Search for the cell housing the specified text and yield its (X, Y) center coordinate. 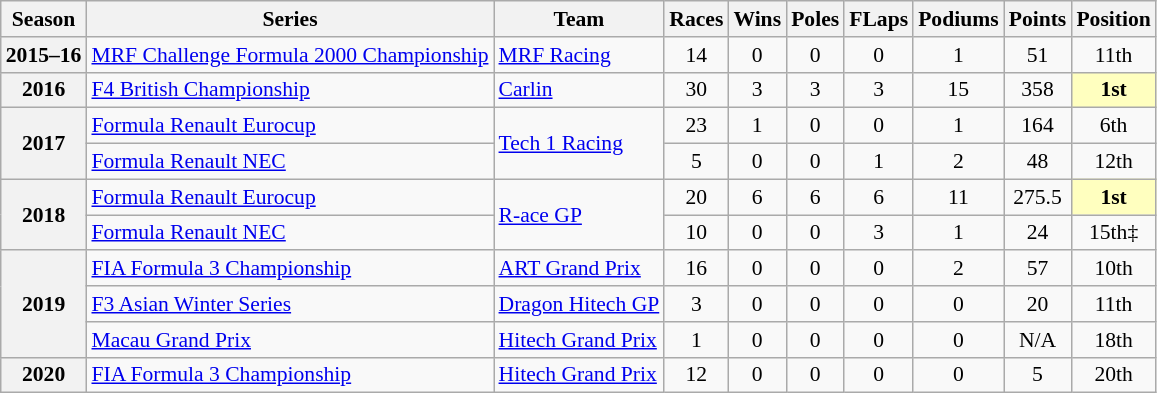
24 (1038, 233)
MRF Racing (580, 55)
R-ace GP (580, 214)
FLaps (878, 19)
Wins (757, 19)
Season (44, 19)
2019 (44, 304)
23 (696, 126)
2018 (44, 214)
51 (1038, 55)
Position (1113, 19)
Macau Grand Prix (290, 340)
20th (1113, 375)
2020 (44, 375)
10 (696, 233)
Points (1038, 19)
2017 (44, 144)
MRF Challenge Formula 2000 Championship (290, 55)
275.5 (1038, 197)
6th (1113, 126)
Races (696, 19)
48 (1038, 162)
358 (1038, 90)
N/A (1038, 340)
30 (696, 90)
14 (696, 55)
18th (1113, 340)
F3 Asian Winter Series (290, 304)
11 (958, 197)
Dragon Hitech GP (580, 304)
164 (1038, 126)
Tech 1 Racing (580, 144)
ART Grand Prix (580, 269)
Series (290, 19)
15 (958, 90)
12 (696, 375)
Carlin (580, 90)
Podiums (958, 19)
16 (696, 269)
Team (580, 19)
15th‡ (1113, 233)
2015–16 (44, 55)
57 (1038, 269)
Poles (815, 19)
10th (1113, 269)
2016 (44, 90)
F4 British Championship (290, 90)
12th (1113, 162)
